Search for the cell housing the specified text and yield its [x, y] center coordinate. 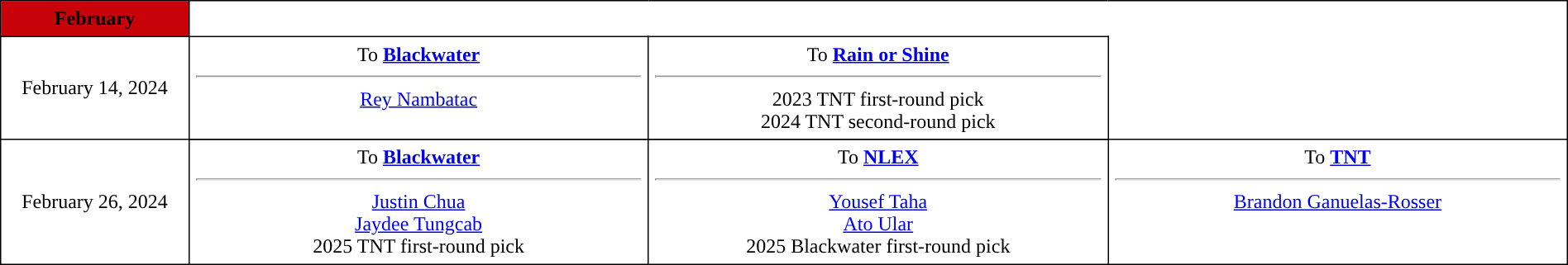
February 26, 2024 [95, 202]
To NLEXYousef TahaAto Ular2025 Blackwater first-round pick [878, 202]
To BlackwaterRey Nambatac [418, 88]
February [95, 19]
February 14, 2024 [95, 88]
To Rain or Shine2023 TNT first-round pick2024 TNT second-round pick [878, 88]
To BlackwaterJustin ChuaJaydee Tungcab2025 TNT first-round pick [418, 202]
To TNTBrandon Ganuelas-Rosser [1338, 202]
